For the text-containing cell, return its midpoint in (x, y) coordinate format. 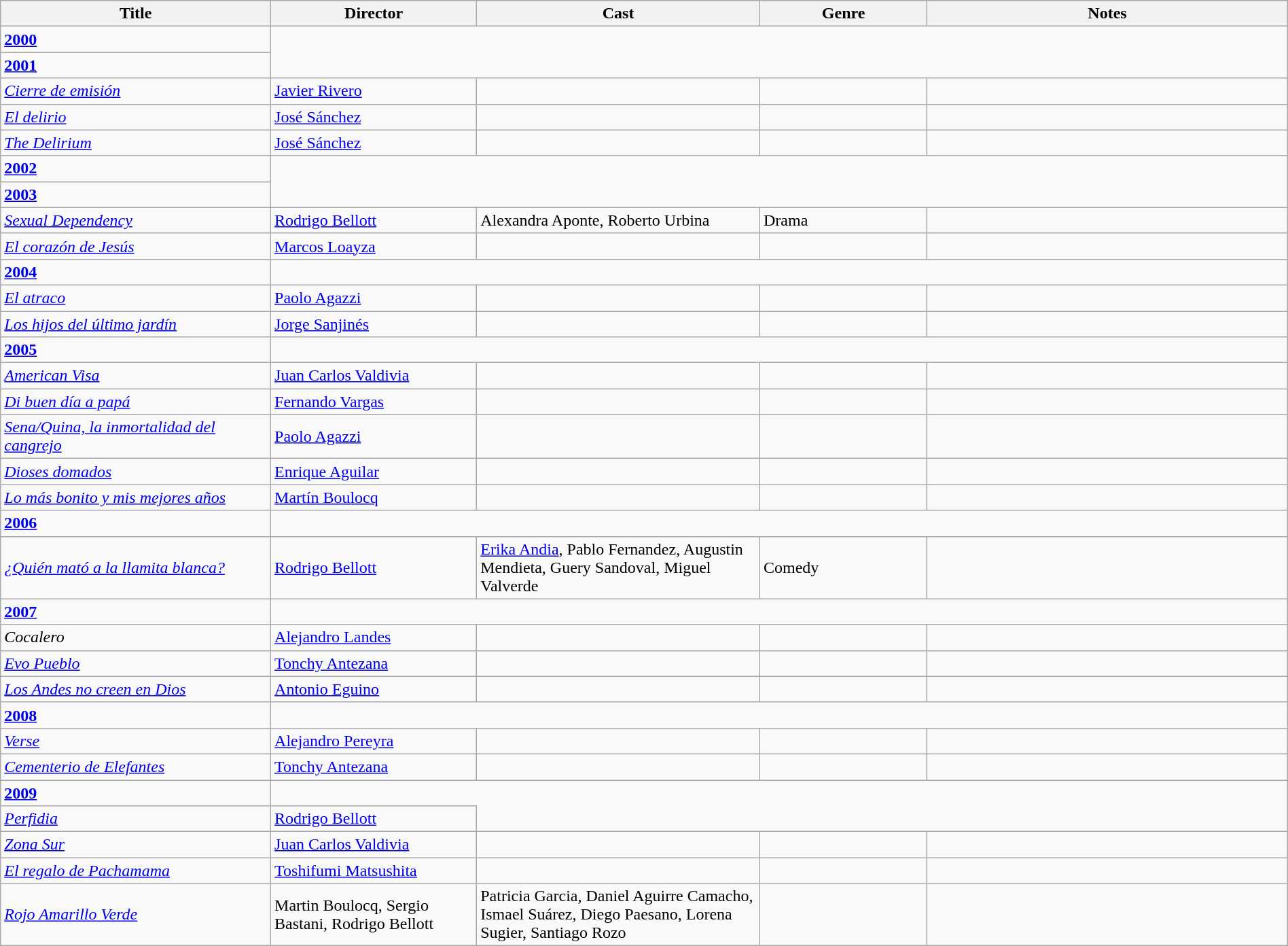
Martín Boulocq (374, 497)
Alejandro Pereyra (374, 741)
Jorge Sanjinés (374, 324)
Director (374, 14)
Alejandro Landes (374, 637)
Cierre de emisión (136, 91)
The Delirium (136, 143)
Perfidia (136, 819)
Sena/Quina, la inmortalidad del cangrejo (136, 436)
Rojo Amarillo Verde (136, 915)
Cocalero (136, 637)
Genre (843, 14)
2005 (136, 350)
American Visa (136, 376)
2009 (136, 793)
Patricia Garcia, Daniel Aguirre Camacho, Ismael Suárez, Diego Paesano, Lorena Sugier, Santiago Rozo (618, 915)
Drama (843, 220)
Erika Andia, Pablo Fernandez, Augustin Mendieta, Guery Sandoval, Miguel Valverde (618, 567)
Di buen día a papá (136, 402)
Marcos Loayza (374, 246)
Toshifumi Matsushita (374, 871)
Cast (618, 14)
El corazón de Jesús (136, 246)
Cementerio de Elefantes (136, 767)
Antonio Eguino (374, 689)
2002 (136, 169)
Dioses domados (136, 472)
¿Quién mató a la llamita blanca? (136, 567)
Evo Pueblo (136, 663)
Alexandra Aponte, Roberto Urbina (618, 220)
El regalo de Pachamama (136, 871)
Verse (136, 741)
Javier Rivero (374, 91)
2006 (136, 523)
El atraco (136, 298)
Comedy (843, 567)
Zona Sur (136, 845)
2001 (136, 65)
Sexual Dependency (136, 220)
Notes (1107, 14)
Title (136, 14)
Martin Boulocq, Sergio Bastani, Rodrigo Bellott (374, 915)
2004 (136, 272)
2000 (136, 39)
2003 (136, 194)
2007 (136, 612)
El delirio (136, 117)
Los hijos del último jardín (136, 324)
Lo más bonito y mis mejores años (136, 497)
Fernando Vargas (374, 402)
Los Andes no creen en Dios (136, 689)
2008 (136, 715)
Enrique Aguilar (374, 472)
